Determine the (X, Y) coordinate at the center of the cell enclosing the given text.  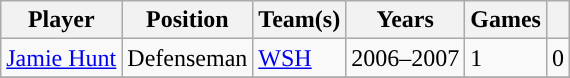
Defenseman (188, 58)
Player (62, 20)
Jamie Hunt (62, 58)
Games (506, 20)
1 (506, 58)
Team(s) (300, 20)
0 (558, 58)
WSH (300, 58)
Position (188, 20)
Years (406, 20)
2006–2007 (406, 58)
